Output the [x, y] coordinate of the center of the cell containing the given text.  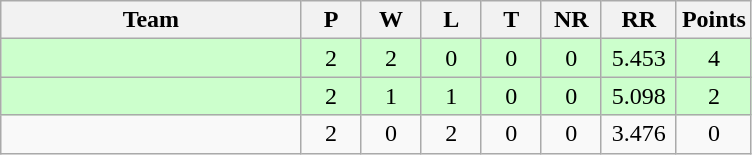
3.476 [638, 134]
NR [571, 20]
5.098 [638, 96]
L [451, 20]
W [391, 20]
RR [638, 20]
P [331, 20]
5.453 [638, 58]
T [511, 20]
Points [714, 20]
4 [714, 58]
Team [151, 20]
